For the text-containing cell, return its midpoint in [x, y] coordinate format. 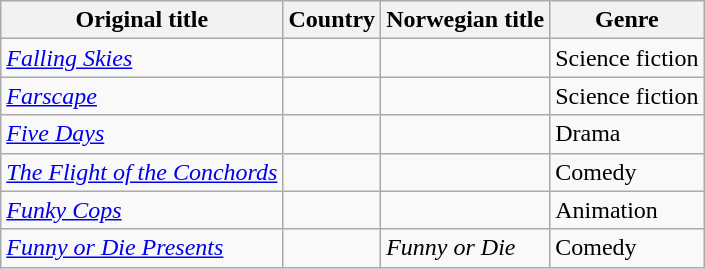
Funny or Die Presents [142, 248]
Funky Cops [142, 210]
Drama [627, 134]
Funny or Die [466, 248]
The Flight of the Conchords [142, 172]
Genre [627, 20]
Animation [627, 210]
Norwegian title [466, 20]
Farscape [142, 96]
Five Days [142, 134]
Original title [142, 20]
Falling Skies [142, 58]
Country [332, 20]
